Scan for the cell matching the given text and deliver its [X, Y] coordinate at center. 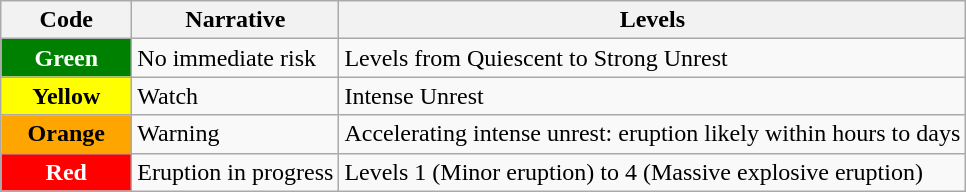
Levels [652, 20]
No immediate risk [236, 58]
Narrative [236, 20]
Levels 1 (Minor eruption) to 4 (Massive explosive eruption) [652, 172]
Yellow [66, 96]
Eruption in progress [236, 172]
Code [66, 20]
Levels from Quiescent to Strong Unrest [652, 58]
Warning [236, 134]
Orange [66, 134]
Intense Unrest [652, 96]
Accelerating intense unrest: eruption likely within hours to days [652, 134]
Watch [236, 96]
Red [66, 172]
Green [66, 58]
